Return [x, y] of the center of cell containing provided text 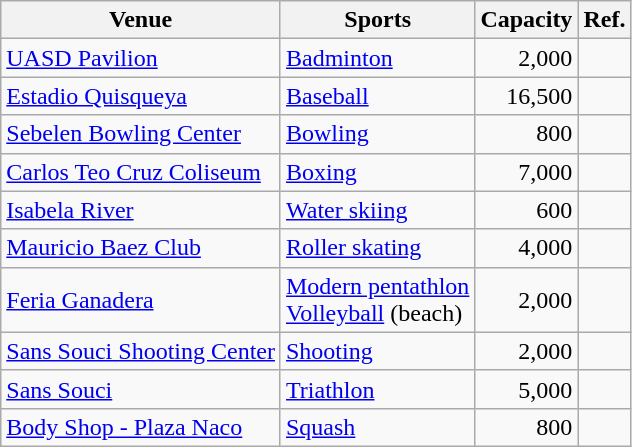
4,000 [526, 248]
600 [526, 210]
7,000 [526, 172]
Venue [141, 20]
Feria Ganadera [141, 300]
Baseball [377, 96]
Water skiing [377, 210]
Body Shop - Plaza Naco [141, 427]
Shooting [377, 351]
Sans Souci Shooting Center [141, 351]
Mauricio Baez Club [141, 248]
Sans Souci [141, 389]
Isabela River [141, 210]
Roller skating [377, 248]
Boxing [377, 172]
Capacity [526, 20]
Sebelen Bowling Center [141, 134]
Bowling [377, 134]
UASD Pavilion [141, 58]
Squash [377, 427]
Ref. [604, 20]
Estadio Quisqueya [141, 96]
16,500 [526, 96]
Triathlon [377, 389]
Badminton [377, 58]
5,000 [526, 389]
Carlos Teo Cruz Coliseum [141, 172]
Modern pentathlonVolleyball (beach) [377, 300]
Sports [377, 20]
